Pinpoint the cell where the given text exists, returning its [X, Y] midpoint coordinate. 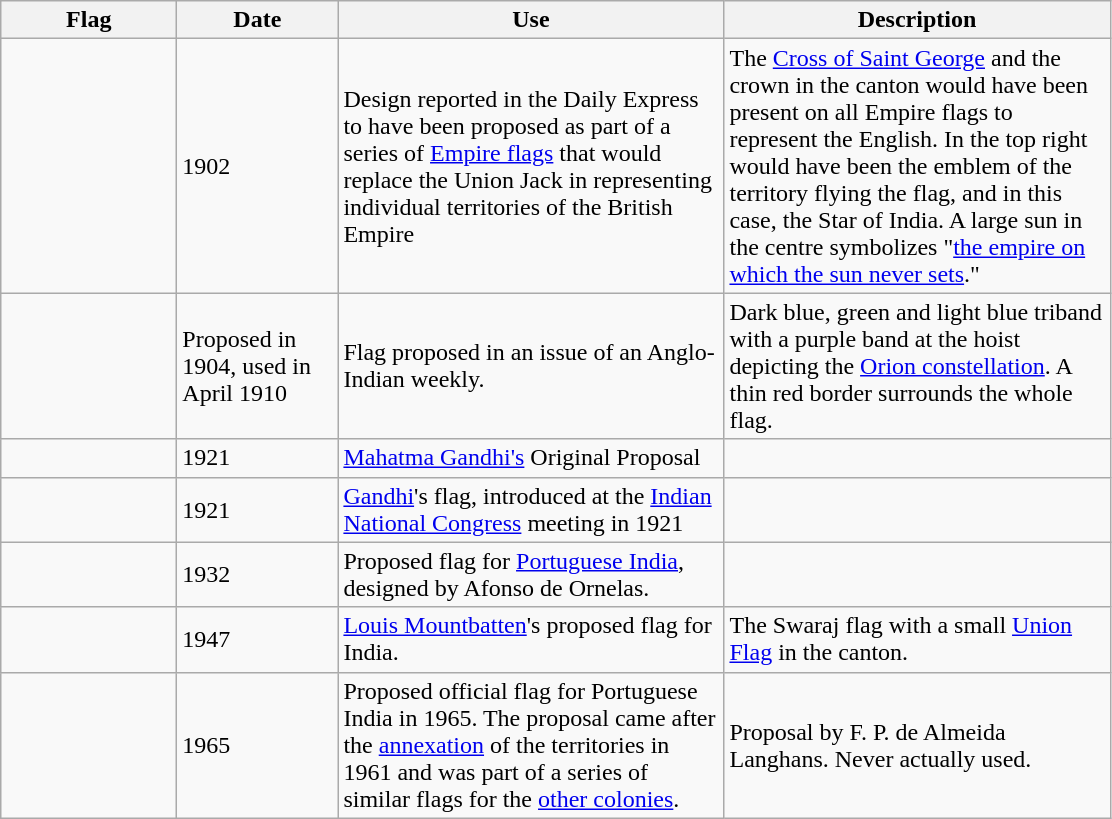
1965 [258, 745]
1932 [258, 574]
Description [917, 20]
Proposal by F. P. de Almeida Langhans. Never actually used. [917, 745]
1902 [258, 166]
Mahatma Gandhi's Original Proposal [531, 458]
Louis Mountbatten's proposed flag for India. [531, 640]
The Swaraj flag with a small Union Flag in the canton. [917, 640]
Use [531, 20]
Proposed in 1904, used in April 1910 [258, 366]
Flag proposed in an issue of an Anglo-Indian weekly. [531, 366]
1947 [258, 640]
Date [258, 20]
Flag [89, 20]
Gandhi's flag, introduced at the Indian National Congress meeting in 1921 [531, 510]
Proposed flag for Portuguese India, designed by Afonso de Ornelas. [531, 574]
